Return the (x, y) coordinate for the center point of the cell that contains the specified text.  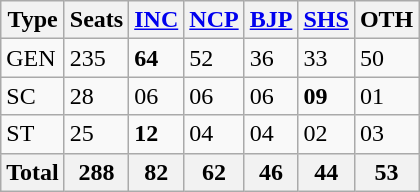
28 (96, 96)
62 (214, 172)
OTH (386, 20)
46 (271, 172)
Total (33, 172)
33 (326, 58)
44 (326, 172)
12 (156, 134)
25 (96, 134)
09 (326, 96)
52 (214, 58)
64 (156, 58)
Type (33, 20)
02 (326, 134)
50 (386, 58)
03 (386, 134)
82 (156, 172)
GEN (33, 58)
01 (386, 96)
BJP (271, 20)
INC (156, 20)
288 (96, 172)
Seats (96, 20)
SHS (326, 20)
53 (386, 172)
36 (271, 58)
NCP (214, 20)
235 (96, 58)
SC (33, 96)
ST (33, 134)
